Output the (X, Y) coordinate of the center of the cell containing the given text.  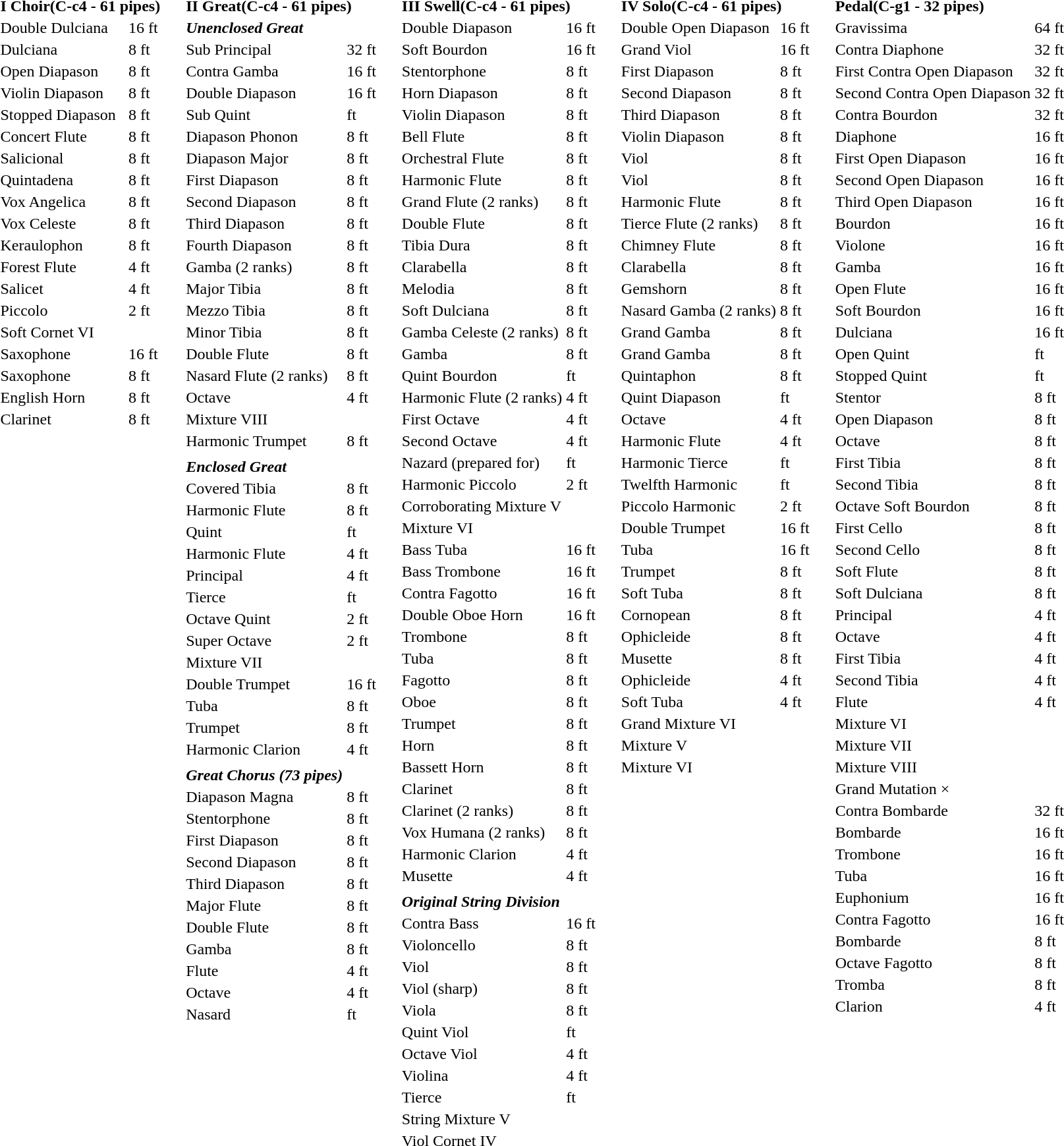
Harmonic Flute (2 ranks) (482, 397)
String Mixture V (482, 1119)
Octave Viol (482, 1054)
32 ft (362, 49)
Dulciana (933, 332)
Major Tibia (265, 289)
Bourdon (933, 223)
Corroborating Mixture V (482, 506)
Stentor (933, 397)
Fagotto (482, 680)
First Cello (933, 528)
Unenclosed Great (265, 28)
Harmonic Tierce (698, 463)
First Open Diapason (933, 158)
Euphonium (933, 898)
Second Open Diapason (933, 180)
Minor Tibia (265, 332)
Octave Fagotto (933, 963)
Diapason Phonon (265, 136)
Enclosed Great (265, 467)
Contra Bass (482, 923)
Viola (482, 1010)
Soft Flute (933, 571)
Orchestral Flute (482, 158)
Chimney Flute (698, 245)
Grand Flute (2 ranks) (482, 202)
Octave Quint (265, 619)
Clarinet (482, 789)
Major Flute (265, 905)
Sub Quint (265, 115)
Quint Viol (482, 1032)
Horn Diapason (482, 93)
Quint (265, 532)
Super Octave (265, 641)
Gamba Celeste (2 ranks) (482, 332)
Harmonic Piccolo (482, 484)
Violoncello (482, 945)
First Octave (482, 419)
Bass Tuba (482, 550)
Third Open Diapason (933, 202)
Horn (482, 745)
Octave Soft Bourdon (933, 506)
Gamba (2 ranks) (265, 267)
Quint Bourdon (482, 376)
Sub Principal (265, 49)
Nasard (265, 1014)
Oboe (482, 702)
Open Diapason (933, 419)
Diapason Magna (265, 797)
Diaphone (933, 136)
First Contra Open Diapason (933, 71)
Covered Tibia (265, 488)
Bell Flute (482, 136)
Second Octave (482, 441)
Double Open Diapason (698, 28)
Second Contra Open Diapason (933, 93)
Contra Gamba (265, 71)
Contra Bombarde (933, 811)
Melodia (482, 289)
Clarion (933, 1006)
Cornopean (698, 615)
Bass Trombone (482, 571)
Tierce Flute (2 ranks) (698, 223)
Great Chorus (73 pipes) (265, 775)
Nasard Gamba (2 ranks) (698, 310)
Twelfth Harmonic (698, 484)
Bassett Horn (482, 767)
Clarinet (2 ranks) (482, 811)
Tromba (933, 985)
Original String Division (482, 902)
Contra Diaphone (933, 49)
Nazard (prepared for) (482, 463)
Harmonic Trumpet (265, 441)
Stopped Quint (933, 376)
Grand Mutation × (933, 789)
Piccolo Harmonic (698, 506)
Quint Diapason (698, 397)
Open Quint (933, 354)
Mezzo Tibia (265, 310)
Quintaphon (698, 376)
Viol (sharp) (482, 988)
Mixture V (698, 745)
Vox Humana (2 ranks) (482, 832)
Gemshorn (698, 289)
Double Oboe Horn (482, 615)
Tibia Dura (482, 245)
Nasard Flute (2 ranks) (265, 376)
Grand Viol (698, 49)
Contra Bourdon (933, 115)
Violina (482, 1075)
Grand Mixture VI (698, 724)
Open Flute (933, 289)
Gravissima (933, 28)
Fourth Diapason (265, 245)
Violone (933, 245)
Diapason Major (265, 158)
Second Cello (933, 550)
